From the cell containing the given text, extract its center point as (X, Y) coordinate. 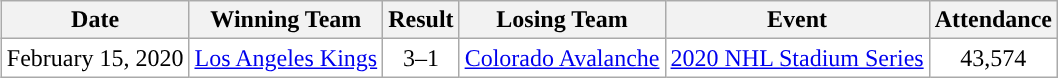
Result (421, 20)
February 15, 2020 (95, 58)
Event (797, 20)
43,574 (993, 58)
Attendance (993, 20)
Los Angeles Kings (286, 58)
Colorado Avalanche (562, 58)
Losing Team (562, 20)
Winning Team (286, 20)
2020 NHL Stadium Series (797, 58)
Date (95, 20)
3–1 (421, 58)
